Locate the cell with the specified text and output its (x, y) center coordinate. 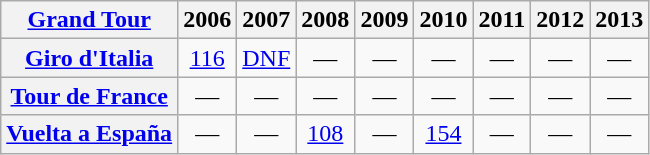
2012 (560, 20)
Giro d'Italia (90, 58)
116 (208, 58)
DNF (266, 58)
2011 (502, 20)
Vuelta a España (90, 134)
2006 (208, 20)
108 (326, 134)
2007 (266, 20)
154 (444, 134)
2013 (620, 20)
2009 (384, 20)
2008 (326, 20)
2010 (444, 20)
Grand Tour (90, 20)
Tour de France (90, 96)
